Locate the cell with the specified text and output its [x, y] center coordinate. 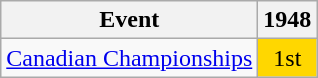
Event [130, 20]
Canadian Championships [130, 58]
1st [288, 58]
1948 [288, 20]
